Pinpoint the cell where the given text exists, returning its (x, y) midpoint coordinate. 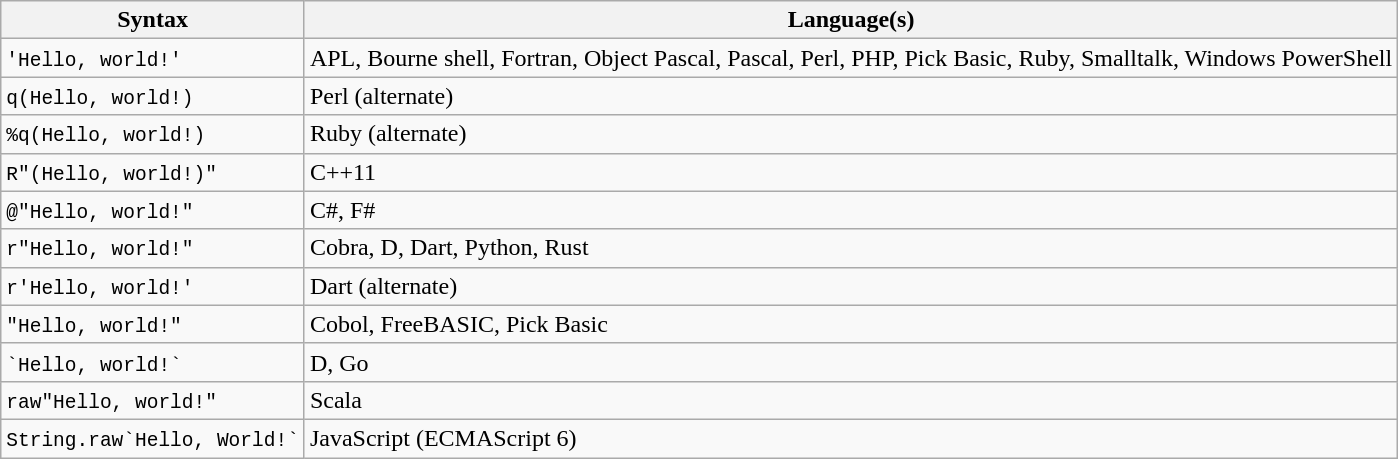
Perl (alternate) (850, 96)
APL, Bourne shell, Fortran, Object Pascal, Pascal, Perl, PHP, Pick Basic, Ruby, Smalltalk, Windows PowerShell (850, 58)
'Hello, world!' (153, 58)
r"Hello, world!" (153, 248)
JavaScript (ECMAScript 6) (850, 438)
raw"Hello, world!" (153, 400)
Cobol, FreeBASIC, Pick Basic (850, 324)
Language(s) (850, 20)
Dart (alternate) (850, 286)
C++11 (850, 172)
Syntax (153, 20)
@"Hello, world!" (153, 210)
r'Hello, world!' (153, 286)
Scala (850, 400)
C#, F# (850, 210)
%q(Hello, world!) (153, 134)
q(Hello, world!) (153, 96)
`Hello, world!` (153, 362)
D, Go (850, 362)
"Hello, world!" (153, 324)
Cobra, D, Dart, Python, Rust (850, 248)
Ruby (alternate) (850, 134)
String.raw`Hello, World!` (153, 438)
R"(Hello, world!)" (153, 172)
